Return (x, y) of the center of cell containing provided text 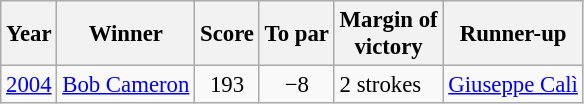
Score (228, 34)
2004 (29, 85)
−8 (296, 85)
Margin ofvictory (388, 34)
Runner-up (513, 34)
2 strokes (388, 85)
Giuseppe Calì (513, 85)
To par (296, 34)
193 (228, 85)
Year (29, 34)
Bob Cameron (126, 85)
Winner (126, 34)
